Identify which cell holds the provided text, then report its (X, Y) central coordinate. 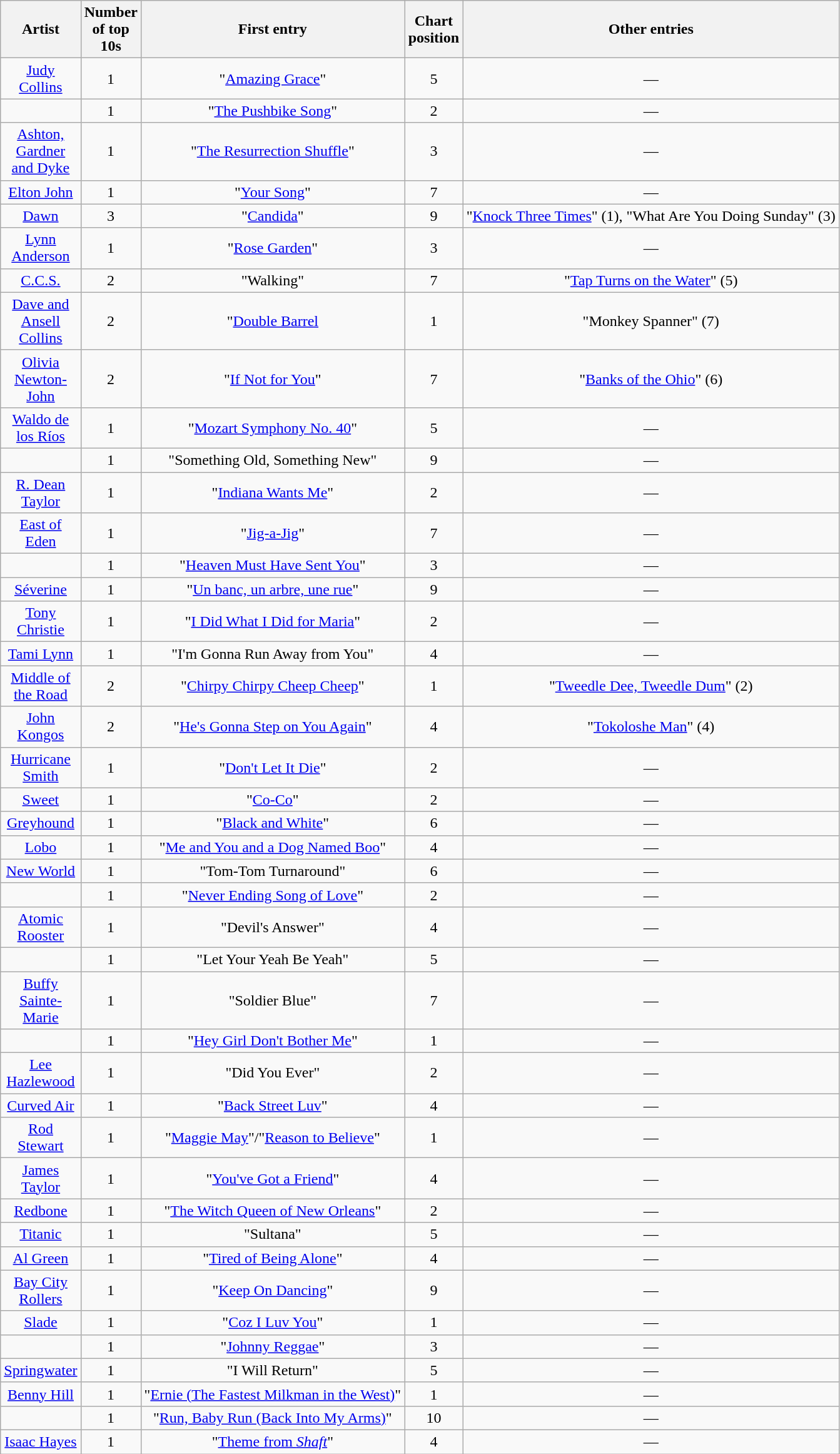
Artist (41, 29)
"Johnny Reggae" (273, 1346)
"Something Old, Something New" (273, 460)
James Taylor (41, 1179)
Curved Air (41, 1106)
"Double Barrel (273, 321)
"The Resurrection Shuffle" (273, 151)
Elton John (41, 192)
"Your Song" (273, 192)
Séverine (41, 589)
"If Not for You" (273, 379)
Waldo de los Ríos (41, 428)
Olivia Newton-John (41, 379)
Hurricane Smith (41, 767)
"Ernie (The Fastest Milkman in the West)" (273, 1394)
"Tweedle Dee, Tweedle Dum" (2) (650, 686)
"Let Your Yeah Be Yeah" (273, 959)
Isaac Hayes (41, 1441)
"I'm Gonna Run Away from You" (273, 654)
"Walking" (273, 280)
"Indiana Wants Me" (273, 492)
Sweet (41, 800)
10 (434, 1418)
Greyhound (41, 823)
Tony Christie (41, 622)
"Coz I Luv You" (273, 1323)
"Banks of the Ohio" (6) (650, 379)
"Theme from Shaft" (273, 1441)
"I Did What I Did for Maria" (273, 622)
"Keep On Dancing" (273, 1290)
"Tap Turns on the Water" (5) (650, 280)
"The Witch Queen of New Orleans" (273, 1211)
"The Pushbike Song" (273, 111)
"Sultana" (273, 1234)
"Tom-Tom Turnaround" (273, 871)
John Kongos (41, 727)
"You've Got a Friend" (273, 1179)
Dawn (41, 216)
"Hey Girl Don't Bother Me" (273, 1041)
"Back Street Luv" (273, 1106)
"He's Gonna Step on You Again" (273, 727)
"Chirpy Chirpy Cheep Cheep" (273, 686)
Buffy Sainte-Marie (41, 1000)
"Amazing Grace" (273, 79)
Other entries (650, 29)
Lobo (41, 847)
"Tokoloshe Man" (4) (650, 727)
Lee Hazlewood (41, 1074)
Redbone (41, 1211)
Atomic Rooster (41, 927)
Tami Lynn (41, 654)
"Soldier Blue" (273, 1000)
"Monkey Spanner" (7) (650, 321)
"Mozart Symphony No. 40" (273, 428)
C.C.S. (41, 280)
"Knock Three Times" (1), "What Are You Doing Sunday" (3) (650, 216)
Springwater (41, 1370)
Lynn Anderson (41, 248)
"Heaven Must Have Sent You" (273, 566)
Titanic (41, 1234)
New World (41, 871)
"I Will Return" (273, 1370)
Benny Hill (41, 1394)
Slade (41, 1323)
"Jig-a-Jig" (273, 533)
Dave and Ansell Collins (41, 321)
Bay City Rollers (41, 1290)
Number of top 10s (111, 29)
Al Green (41, 1258)
First entry (273, 29)
"Black and White" (273, 823)
"Tired of Being Alone" (273, 1258)
"Devil's Answer" (273, 927)
R. Dean Taylor (41, 492)
"Rose Garden" (273, 248)
"Never Ending Song of Love" (273, 895)
"Candida" (273, 216)
"Maggie May"/"Reason to Believe" (273, 1137)
"Me and You and a Dog Named Boo" (273, 847)
"Did You Ever" (273, 1074)
"Don't Let It Die" (273, 767)
Ashton, Gardner and Dyke (41, 151)
"Un banc, un arbre, une rue" (273, 589)
Rod Stewart (41, 1137)
"Run, Baby Run (Back Into My Arms)" (273, 1418)
"Co-Co" (273, 800)
East of Eden (41, 533)
Judy Collins (41, 79)
Middle of the Road (41, 686)
Chart position (434, 29)
